Output the [x, y] coordinate of the center of the cell containing the given text.  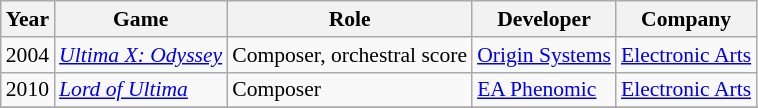
Game [140, 19]
Composer, orchestral score [350, 55]
Year [28, 19]
Origin Systems [544, 55]
Composer [350, 90]
Company [686, 19]
2004 [28, 55]
2010 [28, 90]
Lord of Ultima [140, 90]
Developer [544, 19]
EA Phenomic [544, 90]
Ultima X: Odyssey [140, 55]
Role [350, 19]
